Detect which cell encompasses the target text, then output its (X, Y) center coordinate. 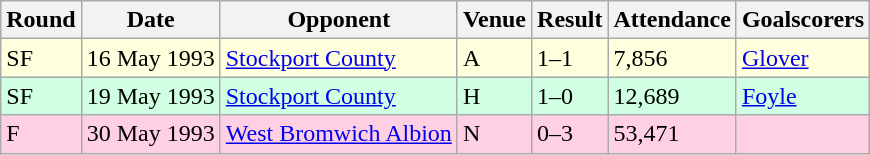
Foyle (802, 96)
Glover (802, 58)
A (494, 58)
West Bromwich Albion (338, 134)
53,471 (672, 134)
H (494, 96)
7,856 (672, 58)
1–0 (570, 96)
0–3 (570, 134)
Round (41, 20)
16 May 1993 (150, 58)
N (494, 134)
Date (150, 20)
12,689 (672, 96)
19 May 1993 (150, 96)
Result (570, 20)
Attendance (672, 20)
Goalscorers (802, 20)
Opponent (338, 20)
Venue (494, 20)
1–1 (570, 58)
30 May 1993 (150, 134)
F (41, 134)
